Extract the (X, Y) coordinate from the center of the cell holding the provided text.  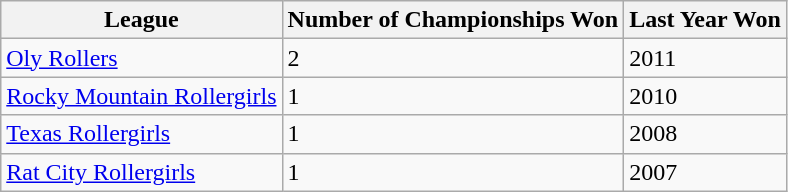
Last Year Won (706, 20)
Number of Championships Won (453, 20)
Texas Rollergirls (142, 134)
2008 (706, 134)
2010 (706, 96)
Rat City Rollergirls (142, 172)
2011 (706, 58)
League (142, 20)
2007 (706, 172)
Oly Rollers (142, 58)
2 (453, 58)
Rocky Mountain Rollergirls (142, 96)
